Output the (X, Y) coordinate of the center of the cell containing the given text.  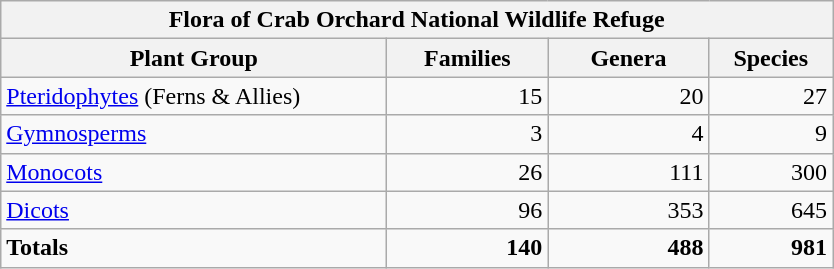
Families (468, 58)
96 (468, 210)
Totals (194, 248)
488 (628, 248)
Pteridophytes (Ferns & Allies) (194, 96)
Gymnosperms (194, 134)
Species (771, 58)
140 (468, 248)
Dicots (194, 210)
981 (771, 248)
27 (771, 96)
645 (771, 210)
353 (628, 210)
Monocots (194, 172)
300 (771, 172)
Genera (628, 58)
9 (771, 134)
4 (628, 134)
Plant Group (194, 58)
26 (468, 172)
20 (628, 96)
111 (628, 172)
15 (468, 96)
Flora of Crab Orchard National Wildlife Refuge (417, 20)
3 (468, 134)
